Find where the given text appears and provide that cell's center as [x, y] coordinate. 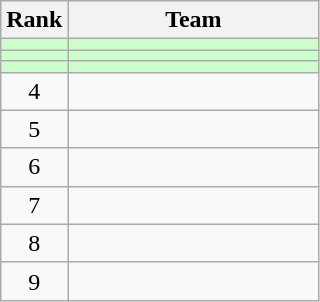
5 [34, 129]
Team [194, 20]
6 [34, 167]
4 [34, 91]
8 [34, 243]
7 [34, 205]
9 [34, 281]
Rank [34, 20]
